Capture the cell that displays the provided text and extract its [x, y] central coordinate. 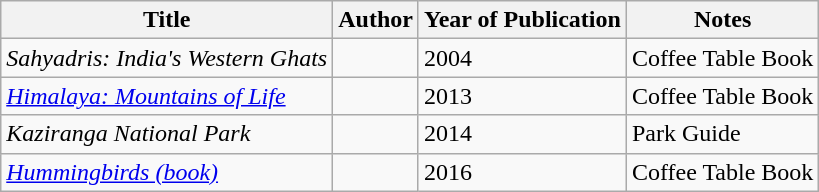
Hummingbirds (book) [167, 172]
Title [167, 20]
Himalaya: Mountains of Life [167, 96]
2014 [522, 134]
2013 [522, 96]
Kaziranga National Park [167, 134]
2016 [522, 172]
Sahyadris: India's Western Ghats [167, 58]
2004 [522, 58]
Park Guide [722, 134]
Year of Publication [522, 20]
Notes [722, 20]
Author [376, 20]
